For the text-containing cell, return its midpoint in [X, Y] coordinate format. 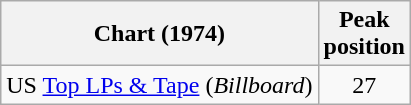
27 [364, 85]
US Top LPs & Tape (Billboard) [160, 85]
Chart (1974) [160, 34]
Peakposition [364, 34]
